Pinpoint the cell where the given text exists, returning its [X, Y] midpoint coordinate. 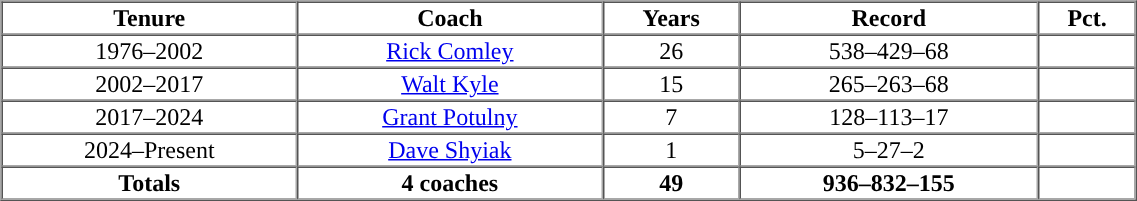
2017–2024 [150, 116]
Record [889, 18]
1976–2002 [150, 50]
Pct. [1087, 18]
Tenure [150, 18]
Rick Comley [450, 50]
15 [672, 84]
Coach [450, 18]
7 [672, 116]
128–113–17 [889, 116]
5–27–2 [889, 150]
Years [672, 18]
Grant Potulny [450, 116]
Walt Kyle [450, 84]
936–832–155 [889, 182]
Totals [150, 182]
26 [672, 50]
49 [672, 182]
265–263–68 [889, 84]
1 [672, 150]
4 coaches [450, 182]
Dave Shyiak [450, 150]
2024–Present [150, 150]
2002–2017 [150, 84]
538–429–68 [889, 50]
